From the cell containing the given text, extract its center point as [x, y] coordinate. 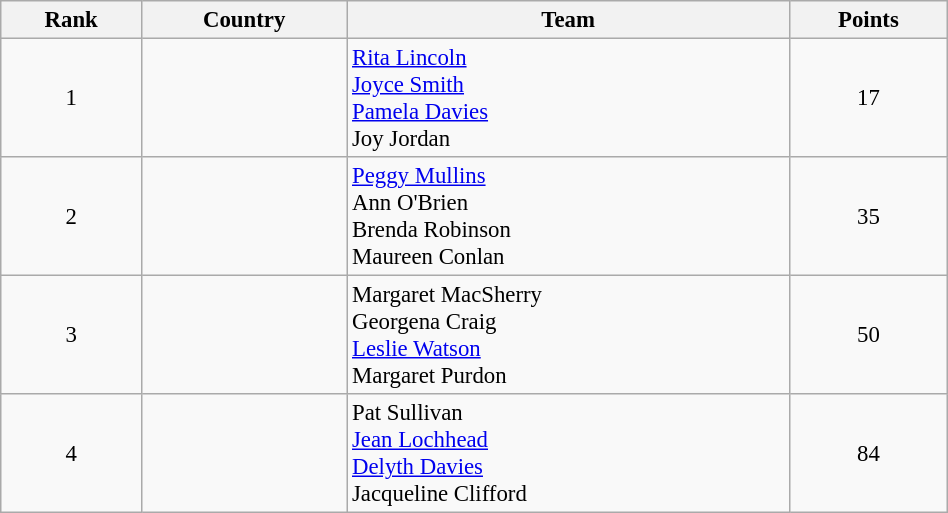
Rita LincolnJoyce SmithPamela DaviesJoy Jordan [568, 98]
Rank [72, 20]
Peggy MullinsAnn O'BrienBrenda RobinsonMaureen Conlan [568, 216]
3 [72, 336]
2 [72, 216]
Country [244, 20]
17 [869, 98]
1 [72, 98]
Team [568, 20]
35 [869, 216]
4 [72, 454]
Points [869, 20]
Pat SullivanJean LochheadDelyth DaviesJacqueline Clifford [568, 454]
Margaret MacSherryGeorgena CraigLeslie WatsonMargaret Purdon [568, 336]
50 [869, 336]
84 [869, 454]
